Identify which cell holds the provided text, then report its [X, Y] central coordinate. 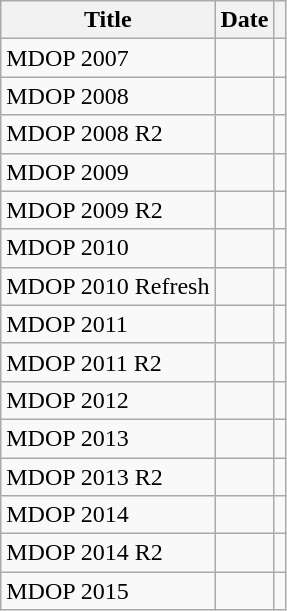
MDOP 2012 [108, 400]
MDOP 2007 [108, 58]
MDOP 2013 R2 [108, 477]
MDOP 2009 R2 [108, 210]
Title [108, 20]
Date [244, 20]
MDOP 2013 [108, 438]
MDOP 2011 R2 [108, 362]
MDOP 2014 R2 [108, 553]
MDOP 2008 R2 [108, 134]
MDOP 2015 [108, 591]
MDOP 2009 [108, 172]
MDOP 2011 [108, 324]
MDOP 2014 [108, 515]
MDOP 2008 [108, 96]
MDOP 2010 [108, 248]
MDOP 2010 Refresh [108, 286]
